Return (X, Y) of the center of cell containing provided text 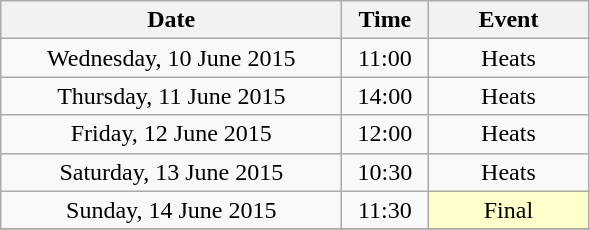
Date (172, 20)
Event (508, 20)
12:00 (385, 134)
Thursday, 11 June 2015 (172, 96)
11:00 (385, 58)
14:00 (385, 96)
Friday, 12 June 2015 (172, 134)
Sunday, 14 June 2015 (172, 210)
11:30 (385, 210)
10:30 (385, 172)
Saturday, 13 June 2015 (172, 172)
Time (385, 20)
Final (508, 210)
Wednesday, 10 June 2015 (172, 58)
